For the text-containing cell, return its midpoint in (x, y) coordinate format. 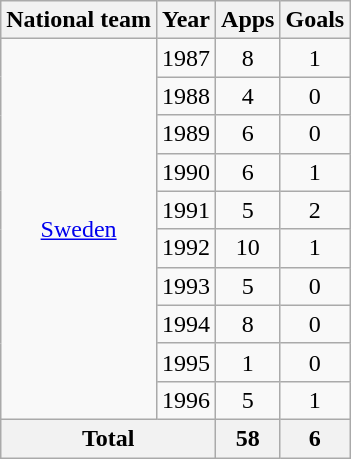
1996 (186, 400)
Year (186, 20)
4 (248, 96)
1987 (186, 58)
1988 (186, 96)
1993 (186, 286)
Sweden (79, 230)
1995 (186, 362)
58 (248, 438)
1990 (186, 172)
1994 (186, 324)
10 (248, 248)
Total (108, 438)
1989 (186, 134)
1991 (186, 210)
2 (315, 210)
1992 (186, 248)
Goals (315, 20)
National team (79, 20)
Apps (248, 20)
